Output the (X, Y) coordinate of the center of the cell containing the given text.  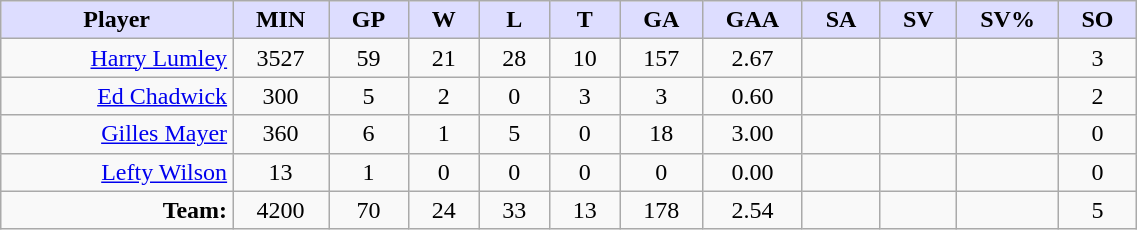
33 (514, 210)
6 (369, 134)
10 (584, 58)
Lefty Wilson (117, 172)
2.67 (753, 58)
Team: (117, 210)
GA (662, 20)
GAA (753, 20)
3527 (281, 58)
178 (662, 210)
24 (444, 210)
SO (1098, 20)
Harry Lumley (117, 58)
Ed Chadwick (117, 96)
SV (918, 20)
300 (281, 96)
21 (444, 58)
0.00 (753, 172)
2.54 (753, 210)
SV% (1008, 20)
4200 (281, 210)
59 (369, 58)
28 (514, 58)
3.00 (753, 134)
70 (369, 210)
GP (369, 20)
T (584, 20)
360 (281, 134)
W (444, 20)
Gilles Mayer (117, 134)
0.60 (753, 96)
18 (662, 134)
MIN (281, 20)
157 (662, 58)
L (514, 20)
SA (840, 20)
Player (117, 20)
